Identify which cell holds the provided text, then report its [X, Y] central coordinate. 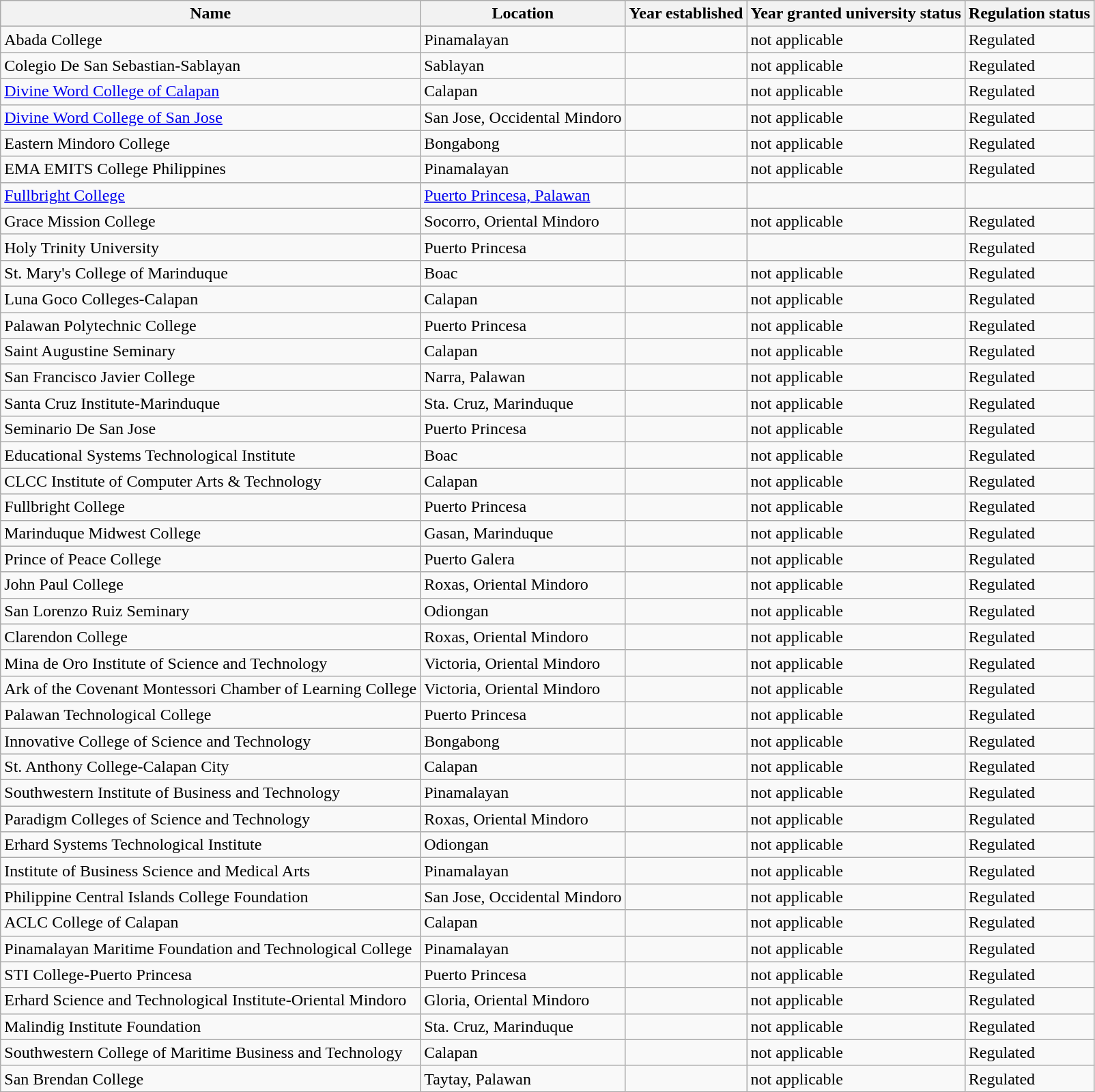
San Francisco Javier College [210, 377]
Abada College [210, 40]
Puerto Galera [523, 559]
Palawan Technological College [210, 715]
STI College-Puerto Princesa [210, 975]
Regulation status [1029, 14]
Santa Cruz Institute-Marinduque [210, 403]
San Brendan College [210, 1078]
Location [523, 14]
Socorro, Oriental Mindoro [523, 221]
CLCC Institute of Computer Arts & Technology [210, 481]
Puerto Princesa, Palawan [523, 195]
Seminario De San Jose [210, 429]
Taytay, Palawan [523, 1078]
Southwestern College of Maritime Business and Technology [210, 1052]
ACLC College of Calapan [210, 923]
Sablayan [523, 66]
Divine Word College of Calapan [210, 91]
Saint Augustine Seminary [210, 351]
Divine Word College of San Jose [210, 117]
Marinduque Midwest College [210, 533]
Grace Mission College [210, 221]
St. Mary's College of Marinduque [210, 273]
Prince of Peace College [210, 559]
Gasan, Marinduque [523, 533]
Pinamalayan Maritime Foundation and Technological College [210, 949]
John Paul College [210, 585]
Palawan Polytechnic College [210, 326]
EMA EMITS College Philippines [210, 169]
Innovative College of Science and Technology [210, 741]
Erhard Science and Technological Institute-Oriental Mindoro [210, 1001]
Educational Systems Technological Institute [210, 455]
Name [210, 14]
Paradigm Colleges of Science and Technology [210, 819]
Year granted university status [856, 14]
Mina de Oro Institute of Science and Technology [210, 663]
Clarendon College [210, 637]
Malindig Institute Foundation [210, 1026]
Luna Goco Colleges-Calapan [210, 299]
Erhard Systems Technological Institute [210, 845]
Eastern Mindoro College [210, 143]
Ark of the Covenant Montessori Chamber of Learning College [210, 689]
Colegio De San Sebastian-Sablayan [210, 66]
Holy Trinity University [210, 247]
San Lorenzo Ruiz Seminary [210, 611]
Narra, Palawan [523, 377]
Institute of Business Science and Medical Arts [210, 871]
Philippine Central Islands College Foundation [210, 897]
St. Anthony College-Calapan City [210, 767]
Year established [686, 14]
Gloria, Oriental Mindoro [523, 1001]
Southwestern Institute of Business and Technology [210, 793]
